Return the (X, Y) coordinate for the center point of the cell that contains the specified text.  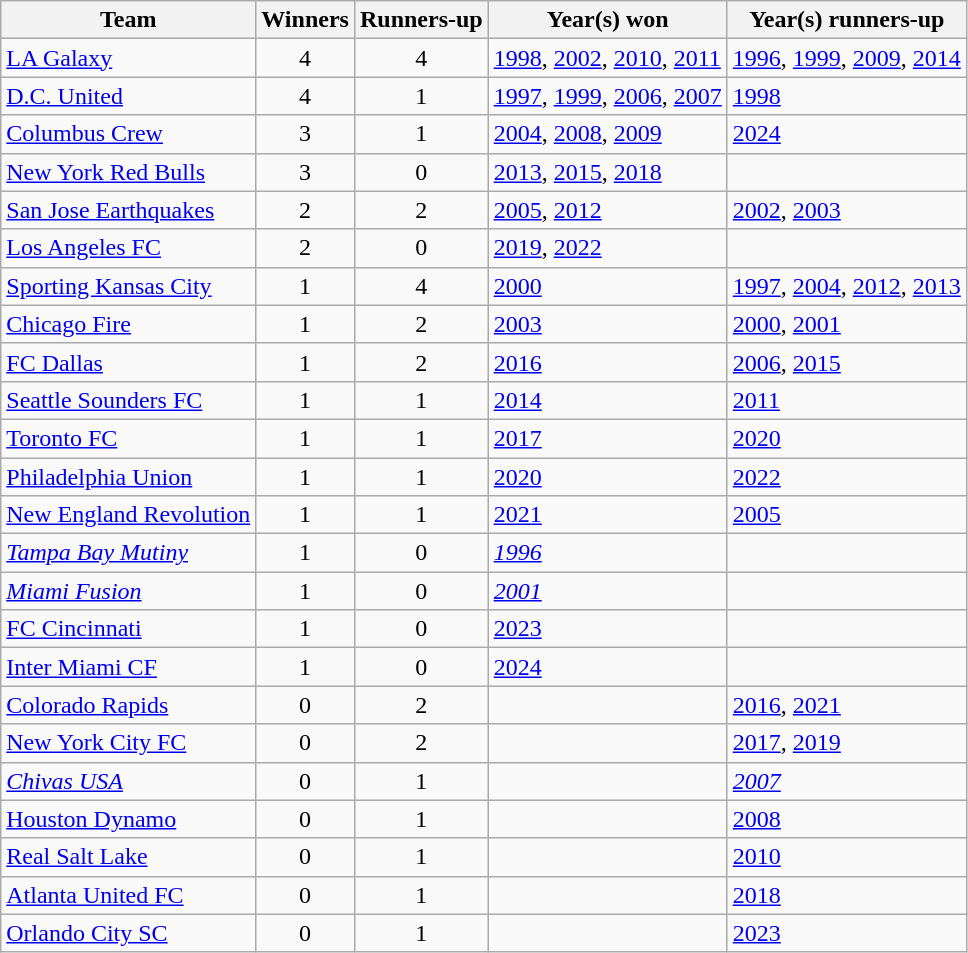
Atlanta United FC (128, 895)
2013, 2015, 2018 (608, 172)
New York City FC (128, 743)
2005, 2012 (608, 210)
Los Angeles FC (128, 248)
2000 (608, 286)
2005 (846, 515)
2010 (846, 857)
Seattle Sounders FC (128, 400)
San Jose Earthquakes (128, 210)
Year(s) won (608, 20)
Chivas USA (128, 781)
2021 (608, 515)
Miami Fusion (128, 591)
Orlando City SC (128, 933)
Houston Dynamo (128, 819)
2022 (846, 477)
2008 (846, 819)
Philadelphia Union (128, 477)
Year(s) runners-up (846, 20)
Inter Miami CF (128, 667)
2017, 2019 (846, 743)
1998, 2002, 2010, 2011 (608, 58)
D.C. United (128, 96)
Tampa Bay Mutiny (128, 553)
2007 (846, 781)
Runners-up (421, 20)
Winners (306, 20)
1997, 2004, 2012, 2013 (846, 286)
2000, 2001 (846, 324)
Columbus Crew (128, 134)
2016, 2021 (846, 705)
1996, 1999, 2009, 2014 (846, 58)
Real Salt Lake (128, 857)
2011 (846, 400)
2006, 2015 (846, 362)
FC Dallas (128, 362)
2001 (608, 591)
1997, 1999, 2006, 2007 (608, 96)
2004, 2008, 2009 (608, 134)
2003 (608, 324)
2002, 2003 (846, 210)
Toronto FC (128, 438)
Chicago Fire (128, 324)
FC Cincinnati (128, 629)
Sporting Kansas City (128, 286)
2018 (846, 895)
1996 (608, 553)
Colorado Rapids (128, 705)
2014 (608, 400)
1998 (846, 96)
LA Galaxy (128, 58)
New England Revolution (128, 515)
2019, 2022 (608, 248)
2017 (608, 438)
2016 (608, 362)
Team (128, 20)
New York Red Bulls (128, 172)
